For the text-containing cell, return its midpoint in [X, Y] coordinate format. 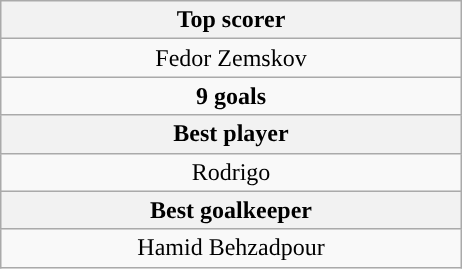
Rodrigo [230, 172]
9 goals [230, 96]
Hamid Behzadpour [230, 248]
Fedor Zemskov [230, 58]
Best goalkeeper [230, 210]
Best player [230, 134]
Top scorer [230, 20]
